From the cell containing the given text, extract its center point as [X, Y] coordinate. 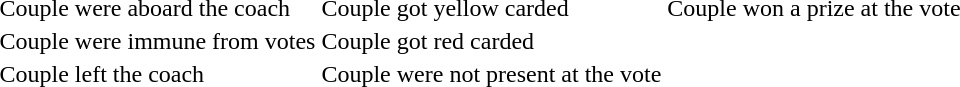
Couple got red carded [492, 41]
